Identify which cell holds the provided text, then report its (X, Y) central coordinate. 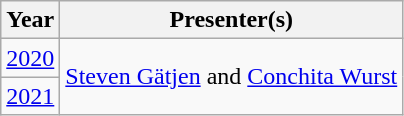
Presenter(s) (232, 20)
2020 (30, 58)
Year (30, 20)
2021 (30, 96)
Steven Gätjen and Conchita Wurst (232, 77)
